Return the [X, Y] coordinate for the center point of the cell that contains the specified text.  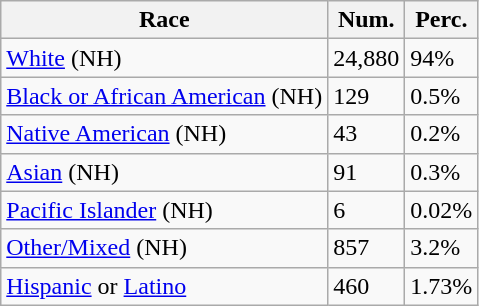
Hispanic or Latino [164, 286]
White (NH) [164, 58]
0.2% [442, 134]
460 [366, 286]
3.2% [442, 248]
Num. [366, 20]
43 [366, 134]
24,880 [366, 58]
Perc. [442, 20]
0.02% [442, 210]
Native American (NH) [164, 134]
857 [366, 248]
Other/Mixed (NH) [164, 248]
Race [164, 20]
6 [366, 210]
129 [366, 96]
0.5% [442, 96]
0.3% [442, 172]
Asian (NH) [164, 172]
94% [442, 58]
Black or African American (NH) [164, 96]
1.73% [442, 286]
Pacific Islander (NH) [164, 210]
91 [366, 172]
